Provide the (X, Y) coordinate of the cell's center where the given text is located.  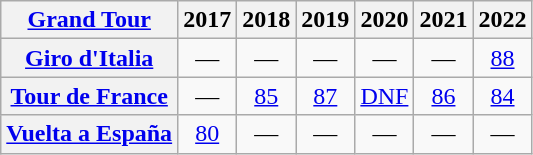
2020 (384, 20)
2017 (208, 20)
Giro d'Italia (90, 58)
87 (326, 96)
86 (444, 96)
85 (266, 96)
84 (502, 96)
Vuelta a España (90, 134)
2022 (502, 20)
DNF (384, 96)
80 (208, 134)
Grand Tour (90, 20)
Tour de France (90, 96)
2019 (326, 20)
2018 (266, 20)
2021 (444, 20)
88 (502, 58)
